Pinpoint the cell where the given text exists, returning its (x, y) midpoint coordinate. 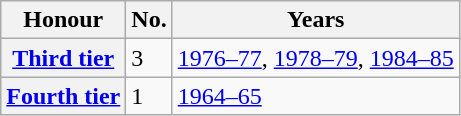
1 (149, 96)
Years (316, 20)
No. (149, 20)
3 (149, 58)
Honour (64, 20)
Fourth tier (64, 96)
Third tier (64, 58)
1976–77, 1978–79, 1984–85 (316, 58)
1964–65 (316, 96)
